Return (x, y) of the center of cell containing provided text 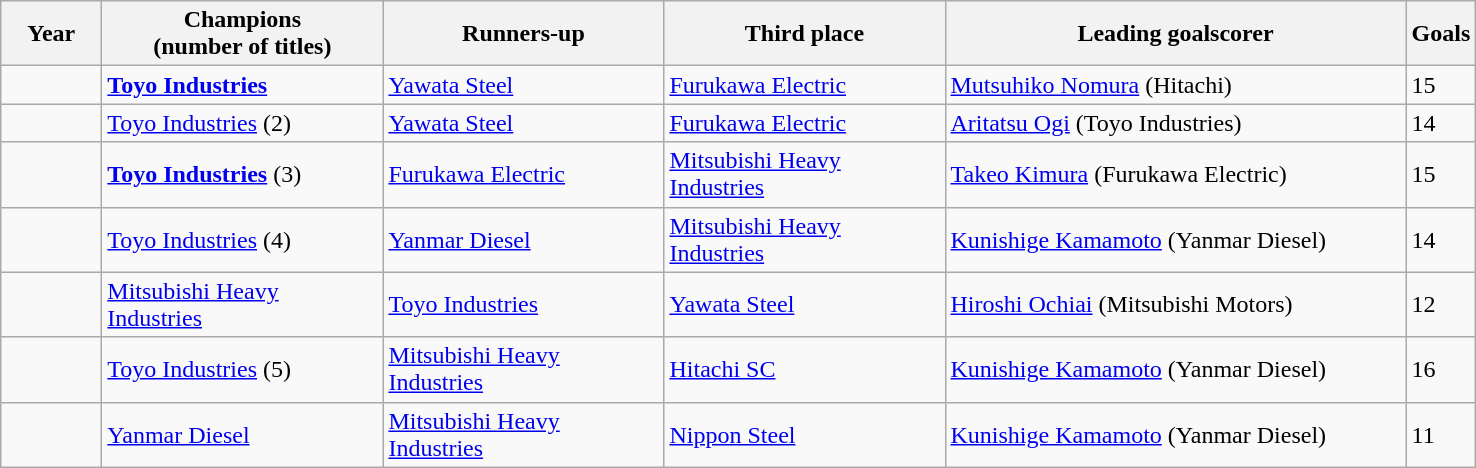
Nippon Steel (804, 434)
Toyo Industries (5) (242, 370)
16 (1441, 370)
Leading goalscorer (1176, 34)
Runners-up (524, 34)
Aritatsu Ogi (Toyo Industries) (1176, 123)
Toyo Industries (3) (242, 174)
Toyo Industries (4) (242, 240)
11 (1441, 434)
Goals (1441, 34)
Mutsuhiko Nomura (Hitachi) (1176, 85)
Hitachi SC (804, 370)
Takeo Kimura (Furukawa Electric) (1176, 174)
Champions(number of titles) (242, 34)
Hiroshi Ochiai (Mitsubishi Motors) (1176, 304)
Third place (804, 34)
Toyo Industries (2) (242, 123)
12 (1441, 304)
Year (52, 34)
